Detect which cell encompasses the target text, then output its (x, y) center coordinate. 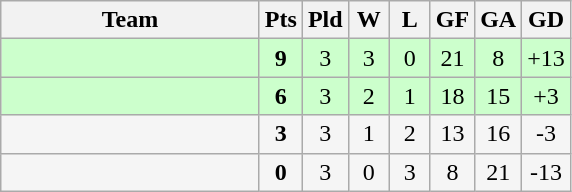
+13 (546, 58)
18 (452, 96)
9 (280, 58)
16 (498, 134)
-13 (546, 172)
15 (498, 96)
Pts (280, 20)
Pld (325, 20)
W (368, 20)
GF (452, 20)
-3 (546, 134)
+3 (546, 96)
L (410, 20)
GD (546, 20)
6 (280, 96)
Team (130, 20)
GA (498, 20)
13 (452, 134)
